Provide the (x, y) coordinate of the cell's center where the given text is located.  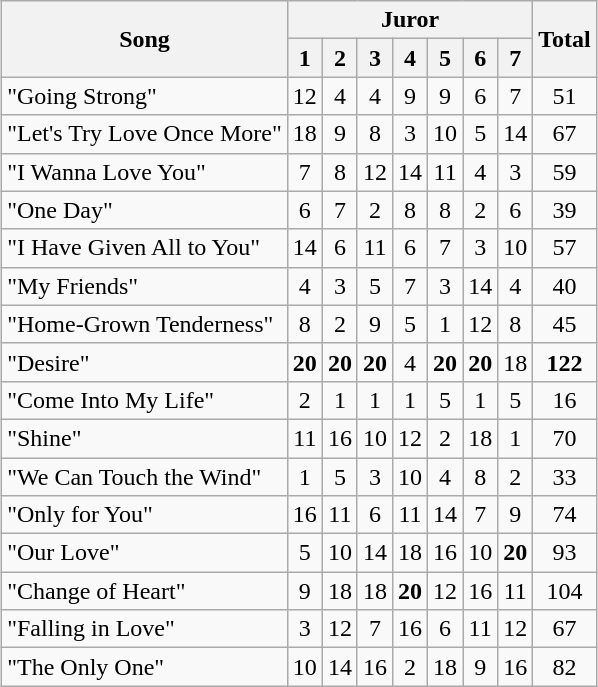
122 (565, 362)
"My Friends" (145, 286)
45 (565, 324)
"Change of Heart" (145, 591)
"I Have Given All to You" (145, 248)
33 (565, 477)
"Shine" (145, 438)
57 (565, 248)
51 (565, 96)
"Home-Grown Tenderness" (145, 324)
70 (565, 438)
"Only for You" (145, 515)
"Going Strong" (145, 96)
39 (565, 210)
40 (565, 286)
"Our Love" (145, 553)
Song (145, 39)
"Come Into My Life" (145, 400)
"Desire" (145, 362)
"The Only One" (145, 667)
59 (565, 172)
93 (565, 553)
82 (565, 667)
"We Can Touch the Wind" (145, 477)
"Let's Try Love Once More" (145, 134)
74 (565, 515)
"One Day" (145, 210)
104 (565, 591)
"Falling in Love" (145, 629)
Juror (410, 20)
"I Wanna Love You" (145, 172)
Total (565, 39)
